Output the (x, y) coordinate of the center of the cell containing the given text.  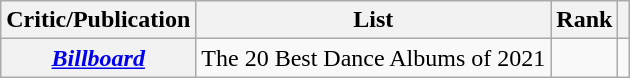
Billboard (98, 58)
Rank (584, 20)
List (374, 20)
Critic/Publication (98, 20)
The 20 Best Dance Albums of 2021 (374, 58)
